From the cell containing the given text, extract its center point as (x, y) coordinate. 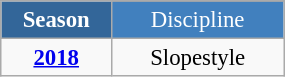
Discipline (198, 20)
Slopestyle (198, 58)
Season (56, 20)
2018 (56, 58)
